Find where the given text appears and provide that cell's center as [x, y] coordinate. 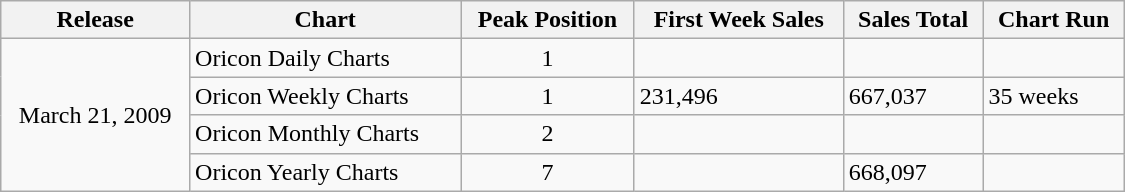
Oricon Yearly Charts [326, 172]
Chart Run [1054, 20]
231,496 [738, 96]
667,037 [913, 96]
Chart [326, 20]
First Week Sales [738, 20]
March 21, 2009 [96, 115]
Oricon Monthly Charts [326, 134]
Release [96, 20]
Oricon Weekly Charts [326, 96]
35 weeks [1054, 96]
2 [548, 134]
7 [548, 172]
Oricon Daily Charts [326, 58]
668,097 [913, 172]
Sales Total [913, 20]
Peak Position [548, 20]
